Output the [x, y] coordinate of the center of the cell containing the given text.  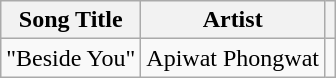
Song Title [71, 20]
Apiwat Phongwat [233, 58]
"Beside You" [71, 58]
Artist [233, 20]
